From the cell containing the given text, extract its center point as (X, Y) coordinate. 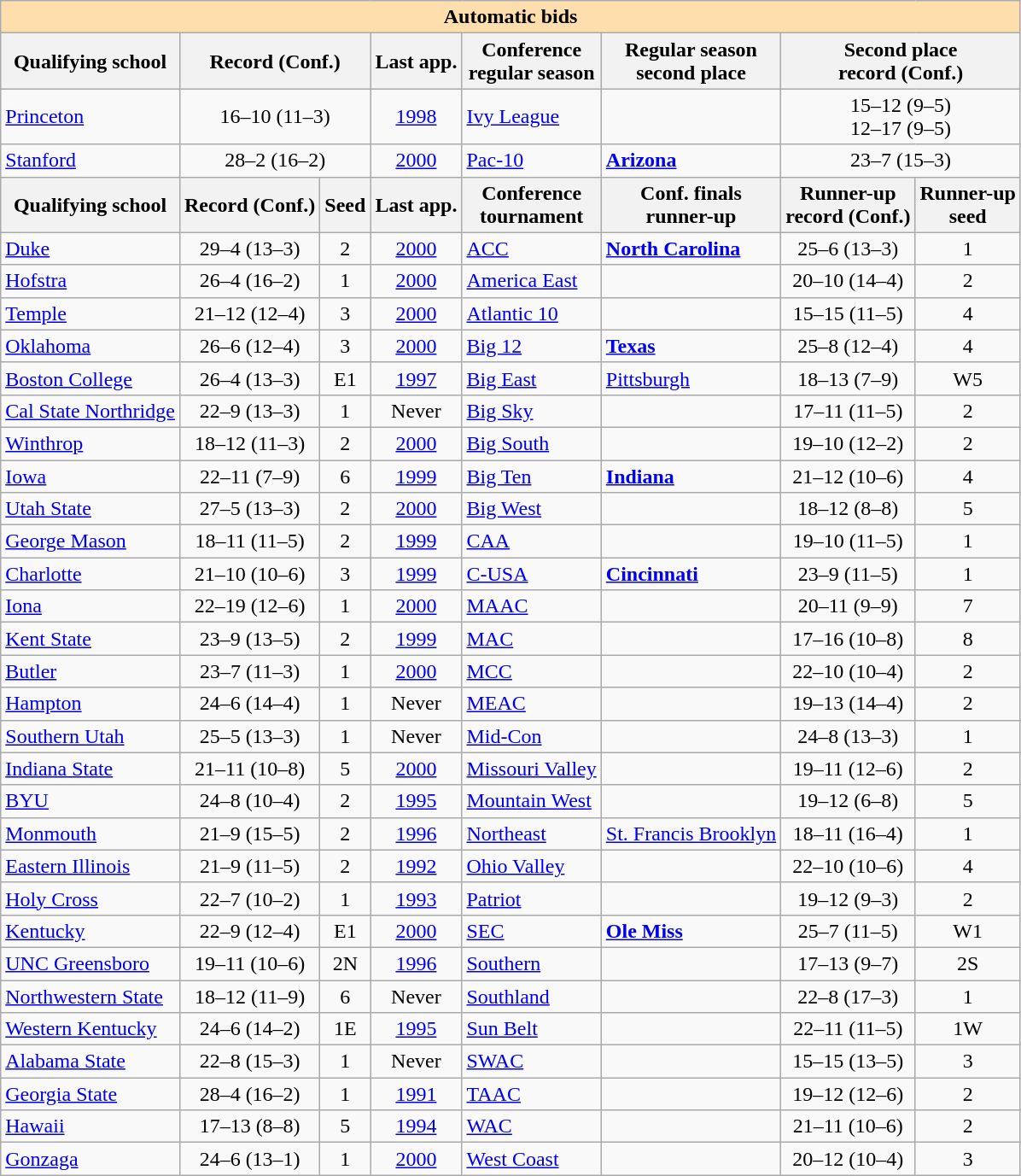
Hawaii (90, 1126)
Stanford (90, 161)
28–4 (16–2) (249, 1094)
MAC (531, 639)
22–11 (7–9) (249, 476)
Indiana State (90, 769)
22–10 (10–4) (849, 671)
Duke (90, 249)
18–12 (11–3) (249, 443)
CAA (531, 541)
Big East (531, 378)
Arizona (691, 161)
1W (968, 1029)
Ivy League (531, 116)
23–7 (15–3) (901, 161)
1992 (417, 866)
26–4 (16–2) (249, 281)
17–13 (8–8) (249, 1126)
Ohio Valley (531, 866)
Big West (531, 509)
Automatic bids (510, 17)
15–15 (11–5) (849, 313)
Temple (90, 313)
24–6 (14–2) (249, 1029)
Indiana (691, 476)
Gonzaga (90, 1159)
Big 12 (531, 346)
Kentucky (90, 931)
24–8 (13–3) (849, 736)
26–6 (12–4) (249, 346)
C-USA (531, 574)
27–5 (13–3) (249, 509)
19–10 (12–2) (849, 443)
17–11 (11–5) (849, 411)
20–11 (9–9) (849, 606)
18–12 (8–8) (849, 509)
MAAC (531, 606)
23–9 (11–5) (849, 574)
21–9 (15–5) (249, 834)
2S (968, 963)
Conferencetournament (531, 205)
Seed (345, 205)
Oklahoma (90, 346)
16–10 (11–3) (275, 116)
ACC (531, 249)
George Mason (90, 541)
22–19 (12–6) (249, 606)
Holy Cross (90, 898)
Pac-10 (531, 161)
Runner-upseed (968, 205)
22–7 (10–2) (249, 898)
Big South (531, 443)
15–15 (13–5) (849, 1062)
22–11 (11–5) (849, 1029)
29–4 (13–3) (249, 249)
TAAC (531, 1094)
UNC Greensboro (90, 963)
19–11 (12–6) (849, 769)
19–10 (11–5) (849, 541)
28–2 (16–2) (275, 161)
Patriot (531, 898)
17–13 (9–7) (849, 963)
19–12 (12–6) (849, 1094)
Conferenceregular season (531, 61)
Conf. finalsrunner-up (691, 205)
17–16 (10–8) (849, 639)
Missouri Valley (531, 769)
19–12 (9–3) (849, 898)
Butler (90, 671)
Northwestern State (90, 997)
Iowa (90, 476)
Big Sky (531, 411)
21–11 (10–8) (249, 769)
Cincinnati (691, 574)
21–12 (10–6) (849, 476)
Winthrop (90, 443)
1991 (417, 1094)
25–7 (11–5) (849, 931)
26–4 (13–3) (249, 378)
21–11 (10–6) (849, 1126)
W5 (968, 378)
19–12 (6–8) (849, 801)
19–11 (10–6) (249, 963)
21–9 (11–5) (249, 866)
WAC (531, 1126)
25–5 (13–3) (249, 736)
25–6 (13–3) (849, 249)
1998 (417, 116)
1993 (417, 898)
Runner-uprecord (Conf.) (849, 205)
2N (345, 963)
22–9 (12–4) (249, 931)
North Carolina (691, 249)
Kent State (90, 639)
Regular seasonsecond place (691, 61)
Western Kentucky (90, 1029)
18–11 (11–5) (249, 541)
Hampton (90, 704)
Big Ten (531, 476)
West Coast (531, 1159)
22–8 (15–3) (249, 1062)
1994 (417, 1126)
Hofstra (90, 281)
22–10 (10–6) (849, 866)
Ole Miss (691, 931)
23–7 (11–3) (249, 671)
Southern Utah (90, 736)
22–9 (13–3) (249, 411)
24–6 (14–4) (249, 704)
21–10 (10–6) (249, 574)
Texas (691, 346)
8 (968, 639)
Monmouth (90, 834)
America East (531, 281)
Southern (531, 963)
Eastern Illinois (90, 866)
Charlotte (90, 574)
Georgia State (90, 1094)
Utah State (90, 509)
SEC (531, 931)
Boston College (90, 378)
Princeton (90, 116)
SWAC (531, 1062)
1E (345, 1029)
MEAC (531, 704)
24–6 (13–1) (249, 1159)
25–8 (12–4) (849, 346)
Cal State Northridge (90, 411)
St. Francis Brooklyn (691, 834)
15–12 (9–5)12–17 (9–5) (901, 116)
20–12 (10–4) (849, 1159)
24–8 (10–4) (249, 801)
1997 (417, 378)
BYU (90, 801)
Sun Belt (531, 1029)
W1 (968, 931)
Atlantic 10 (531, 313)
21–12 (12–4) (249, 313)
Iona (90, 606)
7 (968, 606)
19–13 (14–4) (849, 704)
Mid-Con (531, 736)
Alabama State (90, 1062)
Southland (531, 997)
20–10 (14–4) (849, 281)
Second placerecord (Conf.) (901, 61)
18–13 (7–9) (849, 378)
18–11 (16–4) (849, 834)
18–12 (11–9) (249, 997)
Mountain West (531, 801)
22–8 (17–3) (849, 997)
23–9 (13–5) (249, 639)
MCC (531, 671)
Northeast (531, 834)
Pittsburgh (691, 378)
